Determine the (X, Y) coordinate at the center of the cell enclosing the given text.  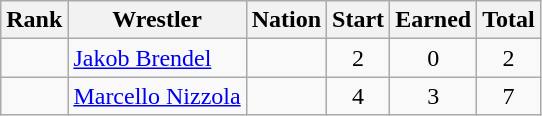
Start (358, 20)
Nation (286, 20)
7 (509, 96)
Jakob Brendel (157, 58)
Total (509, 20)
Wrestler (157, 20)
3 (434, 96)
4 (358, 96)
0 (434, 58)
Rank (34, 20)
Earned (434, 20)
Marcello Nizzola (157, 96)
